Identify which cell holds the provided text, then report its [X, Y] central coordinate. 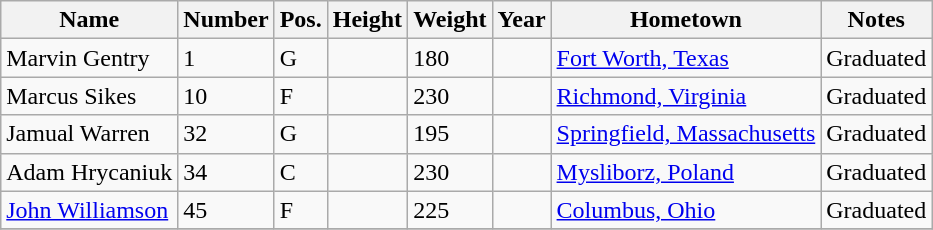
180 [450, 58]
195 [450, 134]
Mysliborz, Poland [686, 172]
Notes [876, 20]
Columbus, Ohio [686, 210]
10 [226, 96]
Year [522, 20]
1 [226, 58]
Hometown [686, 20]
C [300, 172]
Marvin Gentry [90, 58]
John Williamson [90, 210]
32 [226, 134]
Marcus Sikes [90, 96]
Jamual Warren [90, 134]
Pos. [300, 20]
Height [367, 20]
225 [450, 210]
Adam Hrycaniuk [90, 172]
Springfield, Massachusetts [686, 134]
Weight [450, 20]
Number [226, 20]
Richmond, Virginia [686, 96]
Name [90, 20]
Fort Worth, Texas [686, 58]
34 [226, 172]
45 [226, 210]
